Return [X, Y] of the center of cell containing provided text 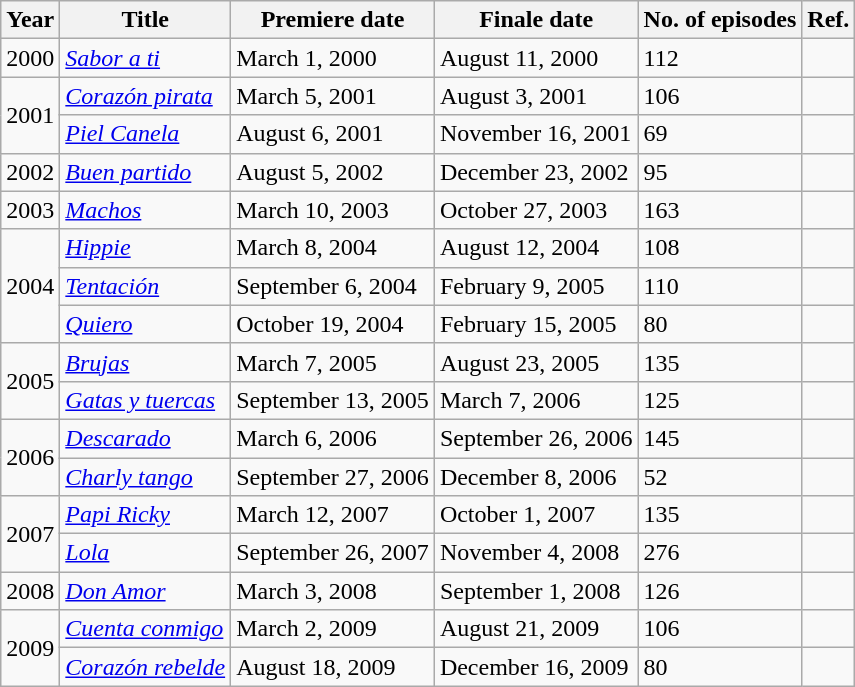
December 23, 2002 [536, 172]
December 16, 2009 [536, 667]
Gatas y tuercas [146, 400]
March 8, 2004 [333, 248]
March 7, 2005 [333, 362]
110 [720, 286]
126 [720, 591]
Tentación [146, 286]
August 23, 2005 [536, 362]
108 [720, 248]
276 [720, 553]
Sabor a ti [146, 58]
2000 [30, 58]
Ref. [828, 20]
August 6, 2001 [333, 134]
August 5, 2002 [333, 172]
March 7, 2006 [536, 400]
August 21, 2009 [536, 629]
Year [30, 20]
No. of episodes [720, 20]
Corazón rebelde [146, 667]
August 11, 2000 [536, 58]
November 16, 2001 [536, 134]
Lola [146, 553]
Cuenta conmigo [146, 629]
September 26, 2007 [333, 553]
Title [146, 20]
Charly tango [146, 477]
December 8, 2006 [536, 477]
August 12, 2004 [536, 248]
October 1, 2007 [536, 515]
September 26, 2006 [536, 438]
March 1, 2000 [333, 58]
163 [720, 210]
2008 [30, 591]
Buen partido [146, 172]
October 27, 2003 [536, 210]
Descarado [146, 438]
2003 [30, 210]
Papi Ricky [146, 515]
2009 [30, 648]
September 1, 2008 [536, 591]
March 2, 2009 [333, 629]
September 27, 2006 [333, 477]
2006 [30, 457]
March 3, 2008 [333, 591]
Finale date [536, 20]
2002 [30, 172]
125 [720, 400]
112 [720, 58]
September 6, 2004 [333, 286]
February 9, 2005 [536, 286]
Don Amor [146, 591]
August 18, 2009 [333, 667]
Premiere date [333, 20]
Hippie [146, 248]
March 10, 2003 [333, 210]
Corazón pirata [146, 96]
September 13, 2005 [333, 400]
Brujas [146, 362]
2005 [30, 381]
2001 [30, 115]
March 6, 2006 [333, 438]
95 [720, 172]
52 [720, 477]
Quiero [146, 324]
Machos [146, 210]
February 15, 2005 [536, 324]
August 3, 2001 [536, 96]
145 [720, 438]
2007 [30, 534]
October 19, 2004 [333, 324]
69 [720, 134]
March 5, 2001 [333, 96]
2004 [30, 286]
November 4, 2008 [536, 553]
March 12, 2007 [333, 515]
Piel Canela [146, 134]
